Scan for the cell matching the given text and deliver its (X, Y) coordinate at center. 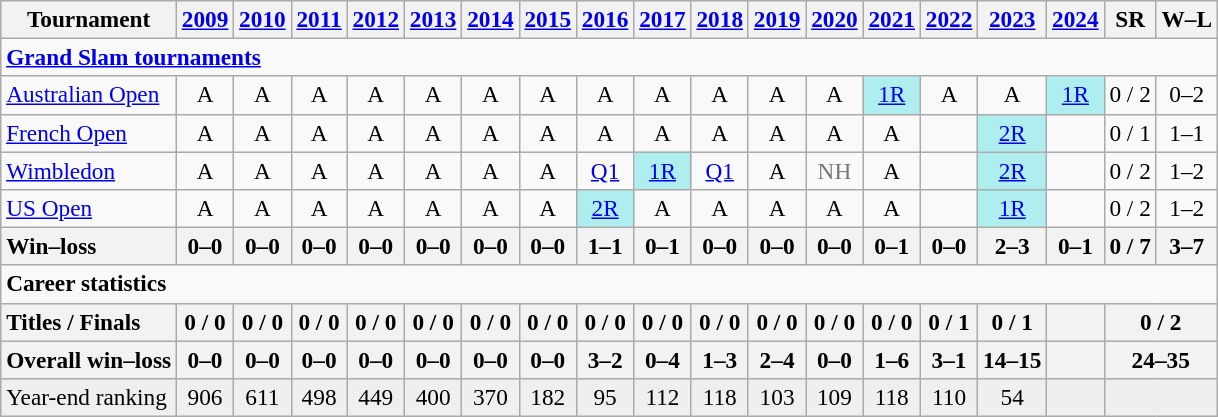
400 (432, 397)
Titles / Finals (89, 322)
0–4 (662, 359)
W–L (1186, 19)
2021 (892, 19)
2024 (1076, 19)
54 (1012, 397)
2016 (604, 19)
Tournament (89, 19)
103 (776, 397)
2023 (1012, 19)
2017 (662, 19)
2019 (776, 19)
611 (262, 397)
14–15 (1012, 359)
SR (1130, 19)
0 / 7 (1130, 246)
NH (834, 170)
Year-end ranking (89, 397)
109 (834, 397)
2–3 (1012, 246)
449 (376, 397)
Overall win–loss (89, 359)
Win–loss (89, 246)
2–4 (776, 359)
2012 (376, 19)
3–2 (604, 359)
3–7 (1186, 246)
182 (548, 397)
370 (490, 397)
2020 (834, 19)
110 (948, 397)
Wimbledon (89, 170)
498 (319, 397)
2011 (319, 19)
2013 (432, 19)
US Open (89, 208)
French Open (89, 133)
95 (604, 397)
2009 (204, 19)
24–35 (1160, 359)
906 (204, 397)
Australian Open (89, 95)
1–3 (720, 359)
Grand Slam tournaments (610, 57)
2010 (262, 19)
2014 (490, 19)
2018 (720, 19)
3–1 (948, 359)
1–6 (892, 359)
112 (662, 397)
2022 (948, 19)
2015 (548, 19)
0–2 (1186, 95)
Career statistics (610, 284)
